Pinpoint the cell where the given text exists, returning its [x, y] midpoint coordinate. 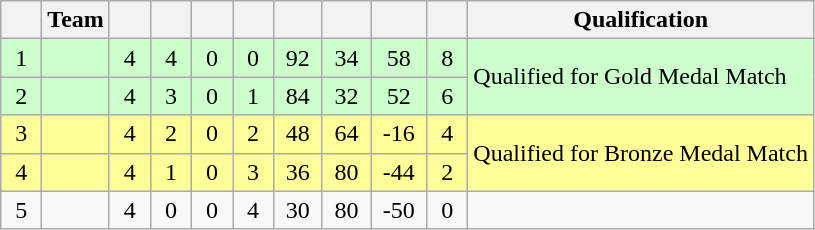
Qualified for Bronze Medal Match [641, 153]
52 [399, 96]
Qualification [641, 20]
84 [298, 96]
-16 [399, 134]
32 [346, 96]
36 [298, 172]
-44 [399, 172]
8 [448, 58]
64 [346, 134]
Qualified for Gold Medal Match [641, 77]
Team [76, 20]
48 [298, 134]
34 [346, 58]
-50 [399, 210]
5 [22, 210]
30 [298, 210]
58 [399, 58]
92 [298, 58]
6 [448, 96]
